Determine the (X, Y) coordinate at the center of the cell enclosing the given text.  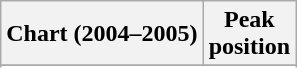
Peakposition (249, 34)
Chart (2004–2005) (102, 34)
